Scan for the cell matching the given text and deliver its (x, y) coordinate at center. 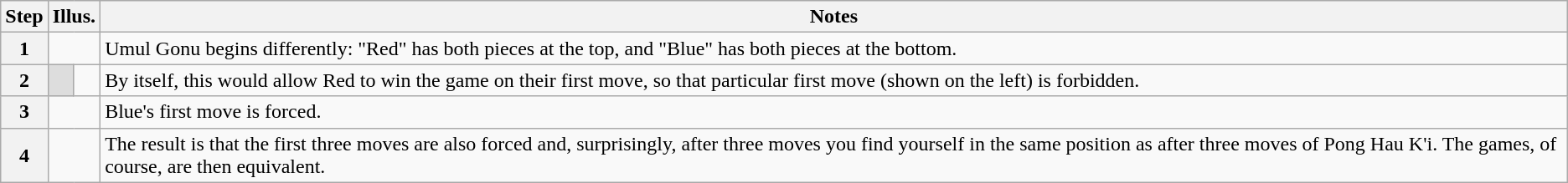
2 (24, 80)
Blue's first move is forced. (834, 112)
Notes (834, 17)
Step (24, 17)
3 (24, 112)
Illus. (74, 17)
4 (24, 155)
By itself, this would allow Red to win the game on their first move, so that particular first move (shown on the left) is forbidden. (834, 80)
Umul Gonu begins differently: "Red" has both pieces at the top, and "Blue" has both pieces at the bottom. (834, 48)
1 (24, 48)
